Return [x, y] of the center of cell containing provided text 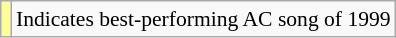
Indicates best-performing AC song of 1999 [204, 19]
